Return the [X, Y] coordinate for the center point of the cell that contains the specified text.  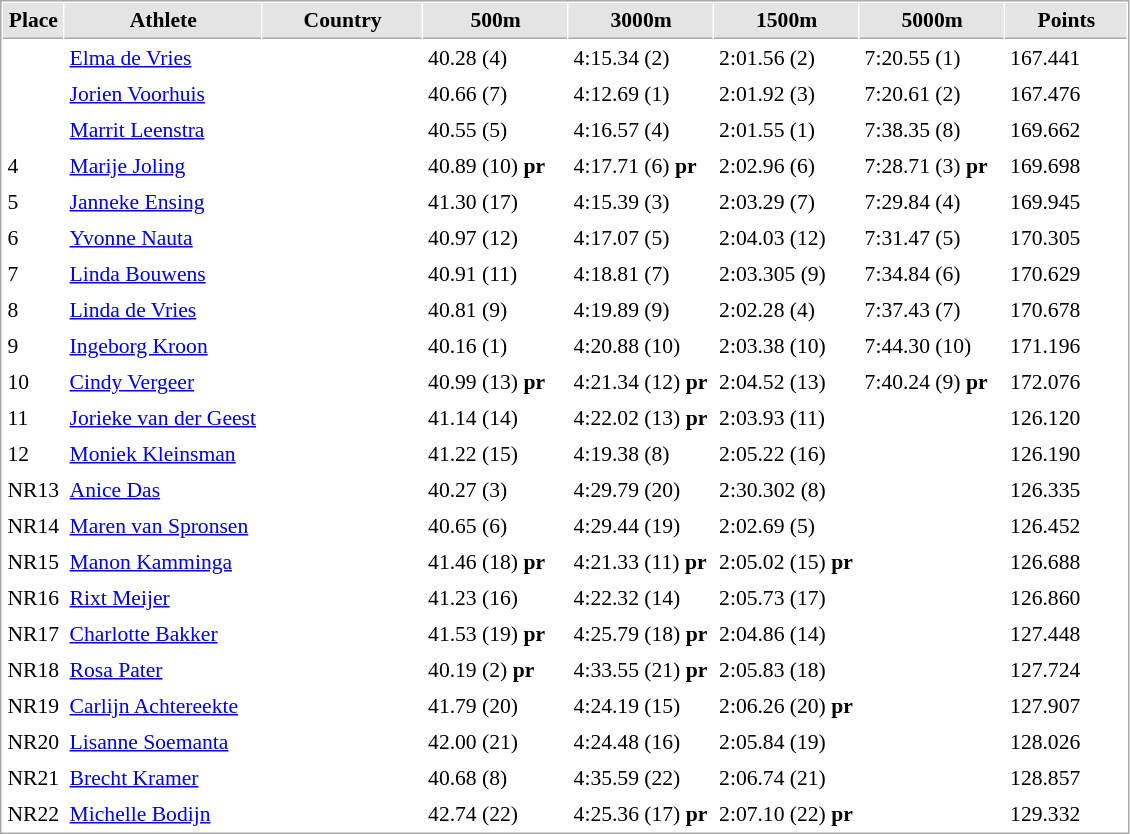
41.53 (19) pr [496, 633]
2:03.38 (10) [787, 345]
4:29.79 (20) [641, 489]
Marrit Leenstra [163, 129]
40.89 (10) pr [496, 165]
7:20.55 (1) [932, 57]
4:19.38 (8) [641, 453]
Linda de Vries [163, 309]
Elma de Vries [163, 57]
Linda Bouwens [163, 273]
2:01.55 (1) [787, 129]
Jorien Voorhuis [163, 93]
11 [34, 417]
NR16 [34, 597]
126.190 [1067, 453]
40.99 (13) pr [496, 381]
42.74 (22) [496, 813]
NR21 [34, 777]
2:05.22 (16) [787, 453]
NR19 [34, 705]
Anice Das [163, 489]
126.860 [1067, 597]
40.55 (5) [496, 129]
2:03.305 (9) [787, 273]
2:03.29 (7) [787, 201]
7 [34, 273]
40.68 (8) [496, 777]
Carlijn Achtereekte [163, 705]
4:17.07 (5) [641, 237]
2:02.69 (5) [787, 525]
7:20.61 (2) [932, 93]
9 [34, 345]
Jorieke van der Geest [163, 417]
126.120 [1067, 417]
Brecht Kramer [163, 777]
Manon Kamminga [163, 561]
2:04.52 (13) [787, 381]
4:12.69 (1) [641, 93]
4:21.33 (11) pr [641, 561]
2:01.92 (3) [787, 93]
126.688 [1067, 561]
2:02.28 (4) [787, 309]
7:44.30 (10) [932, 345]
41.22 (15) [496, 453]
6 [34, 237]
40.16 (1) [496, 345]
Marije Joling [163, 165]
2:05.83 (18) [787, 669]
7:38.35 (8) [932, 129]
Maren van Spronsen [163, 525]
4:17.71 (6) pr [641, 165]
7:34.84 (6) [932, 273]
4:22.02 (13) pr [641, 417]
4:33.55 (21) pr [641, 669]
40.65 (6) [496, 525]
169.945 [1067, 201]
7:31.47 (5) [932, 237]
8 [34, 309]
169.698 [1067, 165]
172.076 [1067, 381]
Lisanne Soemanta [163, 741]
Country [342, 21]
126.452 [1067, 525]
167.441 [1067, 57]
2:05.02 (15) pr [787, 561]
500m [496, 21]
Rixt Meijer [163, 597]
2:04.03 (12) [787, 237]
2:07.10 (22) pr [787, 813]
4:15.34 (2) [641, 57]
NR20 [34, 741]
4:15.39 (3) [641, 201]
4:21.34 (12) pr [641, 381]
Moniek Kleinsman [163, 453]
Charlotte Bakker [163, 633]
4:25.79 (18) pr [641, 633]
40.66 (7) [496, 93]
127.907 [1067, 705]
2:01.56 (2) [787, 57]
Rosa Pater [163, 669]
NR18 [34, 669]
171.196 [1067, 345]
NR13 [34, 489]
169.662 [1067, 129]
41.79 (20) [496, 705]
Ingeborg Kroon [163, 345]
4:35.59 (22) [641, 777]
NR17 [34, 633]
4:19.89 (9) [641, 309]
2:02.96 (6) [787, 165]
2:06.74 (21) [787, 777]
1500m [787, 21]
Points [1067, 21]
170.678 [1067, 309]
4:18.81 (7) [641, 273]
4:24.48 (16) [641, 741]
2:03.93 (11) [787, 417]
40.28 (4) [496, 57]
2:04.86 (14) [787, 633]
170.305 [1067, 237]
126.335 [1067, 489]
40.81 (9) [496, 309]
NR14 [34, 525]
5000m [932, 21]
2:06.26 (20) pr [787, 705]
41.14 (14) [496, 417]
41.30 (17) [496, 201]
127.724 [1067, 669]
7:29.84 (4) [932, 201]
NR15 [34, 561]
4 [34, 165]
Janneke Ensing [163, 201]
2:05.73 (17) [787, 597]
41.46 (18) pr [496, 561]
4:24.19 (15) [641, 705]
42.00 (21) [496, 741]
129.332 [1067, 813]
Athlete [163, 21]
Michelle Bodijn [163, 813]
NR22 [34, 813]
40.97 (12) [496, 237]
128.857 [1067, 777]
4:25.36 (17) pr [641, 813]
4:20.88 (10) [641, 345]
Place [34, 21]
4:29.44 (19) [641, 525]
170.629 [1067, 273]
10 [34, 381]
41.23 (16) [496, 597]
5 [34, 201]
7:37.43 (7) [932, 309]
40.91 (11) [496, 273]
Cindy Vergeer [163, 381]
12 [34, 453]
128.026 [1067, 741]
7:40.24 (9) pr [932, 381]
3000m [641, 21]
4:16.57 (4) [641, 129]
2:05.84 (19) [787, 741]
4:22.32 (14) [641, 597]
7:28.71 (3) pr [932, 165]
Yvonne Nauta [163, 237]
127.448 [1067, 633]
40.27 (3) [496, 489]
40.19 (2) pr [496, 669]
167.476 [1067, 93]
2:30.302 (8) [787, 489]
